Return the (x, y) coordinate for the center point of the cell that contains the specified text.  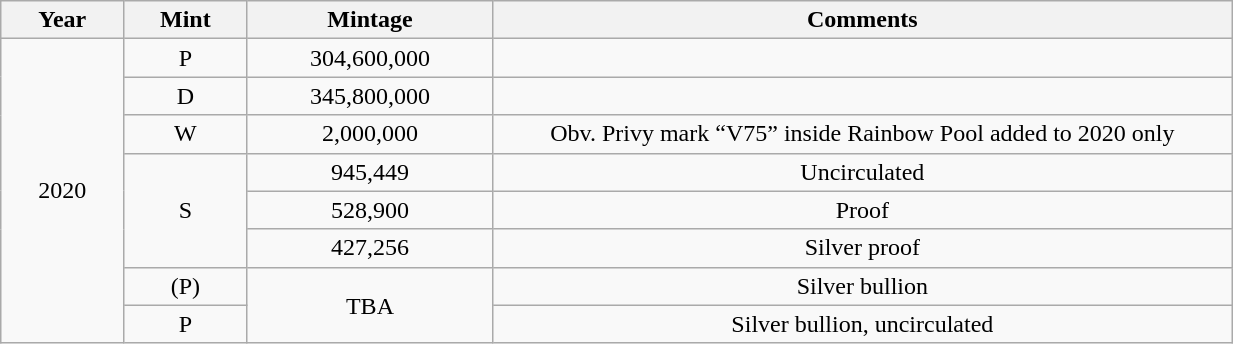
Mintage (370, 20)
Year (62, 20)
427,256 (370, 248)
Comments (862, 20)
Silver bullion, uncirculated (862, 324)
Uncirculated (862, 172)
W (186, 134)
345,800,000 (370, 96)
Proof (862, 210)
Mint (186, 20)
Obv. Privy mark “V75” inside Rainbow Pool added to 2020 only (862, 134)
D (186, 96)
S (186, 210)
2,000,000 (370, 134)
Silver bullion (862, 286)
945,449 (370, 172)
(P) (186, 286)
Silver proof (862, 248)
TBA (370, 305)
528,900 (370, 210)
2020 (62, 191)
304,600,000 (370, 58)
